Scan for the cell matching the given text and deliver its (X, Y) coordinate at center. 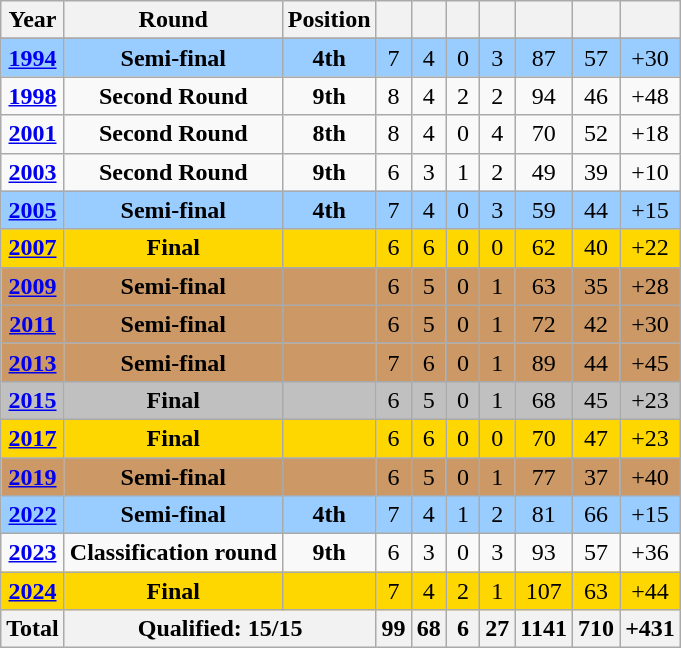
2017 (33, 438)
Round (173, 20)
Total (33, 629)
62 (544, 248)
99 (394, 629)
2011 (33, 324)
2007 (33, 248)
45 (596, 400)
+48 (650, 96)
1994 (33, 58)
2013 (33, 362)
72 (544, 324)
66 (596, 515)
+44 (650, 591)
+22 (650, 248)
35 (596, 286)
59 (544, 210)
46 (596, 96)
+431 (650, 629)
27 (498, 629)
2023 (33, 553)
1998 (33, 96)
Classification round (173, 553)
39 (596, 172)
87 (544, 58)
+40 (650, 477)
+18 (650, 134)
2015 (33, 400)
2019 (33, 477)
81 (544, 515)
+10 (650, 172)
2001 (33, 134)
37 (596, 477)
77 (544, 477)
8th (329, 134)
49 (544, 172)
+28 (650, 286)
+45 (650, 362)
89 (544, 362)
40 (596, 248)
1141 (544, 629)
2024 (33, 591)
47 (596, 438)
2003 (33, 172)
2005 (33, 210)
+36 (650, 553)
107 (544, 591)
2022 (33, 515)
Year (33, 20)
Qualified: 15/15 (220, 629)
42 (596, 324)
Position (329, 20)
710 (596, 629)
94 (544, 96)
93 (544, 553)
52 (596, 134)
2009 (33, 286)
